Output the (x, y) coordinate of the center of the cell containing the given text.  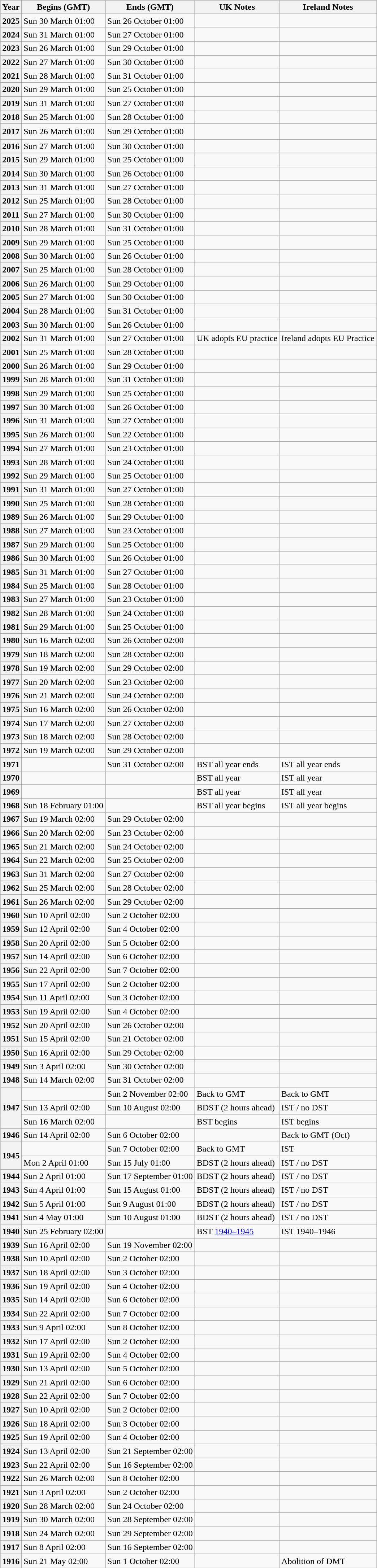
1996 (11, 421)
1957 (11, 957)
Sun 30 October 02:00 (150, 1066)
Sun 19 November 02:00 (150, 1245)
1925 (11, 1437)
1990 (11, 503)
1970 (11, 778)
1917 (11, 1547)
2010 (11, 228)
1985 (11, 572)
Sun 2 April 01:00 (64, 1176)
1983 (11, 599)
2022 (11, 62)
1950 (11, 1053)
Sun 31 March 02:00 (64, 874)
1988 (11, 531)
1974 (11, 723)
1924 (11, 1451)
1948 (11, 1080)
Sun 10 August 01:00 (150, 1218)
IST all year begins (328, 805)
1966 (11, 833)
1940 (11, 1231)
1975 (11, 709)
2012 (11, 201)
1959 (11, 929)
1945 (11, 1156)
Sun 22 March 02:00 (64, 860)
Sun 2 November 02:00 (150, 1094)
Sun 11 April 02:00 (64, 998)
2016 (11, 146)
Ireland adopts EU Practice (328, 339)
1947 (11, 1108)
BST 1940–1945 (237, 1231)
1979 (11, 654)
Sun 15 April 02:00 (64, 1039)
1991 (11, 489)
Sun 22 October 01:00 (150, 434)
Sun 25 February 02:00 (64, 1231)
1933 (11, 1327)
Sun 9 August 01:00 (150, 1204)
Sun 4 May 01:00 (64, 1218)
1995 (11, 434)
1919 (11, 1520)
2004 (11, 311)
Sun 21 October 02:00 (150, 1039)
2002 (11, 339)
1997 (11, 407)
Sun 15 August 01:00 (150, 1190)
2019 (11, 103)
2015 (11, 160)
Sun 21 April 02:00 (64, 1383)
1992 (11, 476)
1980 (11, 641)
1918 (11, 1533)
1926 (11, 1424)
2006 (11, 283)
2000 (11, 366)
Sun 12 April 02:00 (64, 929)
Sun 9 April 02:00 (64, 1327)
1928 (11, 1396)
1981 (11, 627)
1936 (11, 1286)
1964 (11, 860)
Sun 1 October 02:00 (150, 1561)
1927 (11, 1410)
1921 (11, 1492)
1916 (11, 1561)
1986 (11, 558)
Sun 21 May 02:00 (64, 1561)
Sun 15 July 01:00 (150, 1162)
IST all year ends (328, 764)
2001 (11, 352)
Sun 18 February 01:00 (64, 805)
Sun 10 August 02:00 (150, 1108)
1937 (11, 1272)
Sun 29 September 02:00 (150, 1533)
1971 (11, 764)
2020 (11, 89)
1993 (11, 462)
Year (11, 7)
2025 (11, 21)
Sun 24 March 02:00 (64, 1533)
IST begins (328, 1121)
1939 (11, 1245)
1930 (11, 1368)
1961 (11, 901)
1998 (11, 393)
1920 (11, 1506)
1976 (11, 695)
IST 1940–1946 (328, 1231)
2013 (11, 187)
Sun 25 March 02:00 (64, 888)
Mon 2 April 01:00 (64, 1162)
2024 (11, 35)
1951 (11, 1039)
1929 (11, 1383)
Abolition of DMT (328, 1561)
2008 (11, 256)
1987 (11, 545)
1954 (11, 998)
2021 (11, 76)
2023 (11, 48)
Sun 5 April 01:00 (64, 1204)
1934 (11, 1314)
1984 (11, 586)
2009 (11, 242)
1952 (11, 1025)
1999 (11, 380)
UK adopts EU practice (237, 339)
1953 (11, 1012)
1978 (11, 668)
1956 (11, 970)
2005 (11, 297)
1931 (11, 1355)
1938 (11, 1259)
2017 (11, 131)
Sun 14 March 02:00 (64, 1080)
Sun 17 September 01:00 (150, 1176)
Sun 17 March 02:00 (64, 723)
Sun 25 October 02:00 (150, 860)
1963 (11, 874)
1967 (11, 819)
Sun 28 March 02:00 (64, 1506)
BST all year begins (237, 805)
Ireland Notes (328, 7)
Ends (GMT) (150, 7)
1943 (11, 1190)
1923 (11, 1465)
1982 (11, 613)
IST (328, 1149)
1941 (11, 1218)
1955 (11, 984)
Sun 28 September 02:00 (150, 1520)
BST all year ends (237, 764)
1922 (11, 1479)
1972 (11, 751)
UK Notes (237, 7)
1949 (11, 1066)
Sun 4 April 01:00 (64, 1190)
2018 (11, 117)
2011 (11, 215)
BST begins (237, 1121)
1969 (11, 792)
Back to GMT (Oct) (328, 1135)
1989 (11, 517)
1977 (11, 682)
1994 (11, 448)
1935 (11, 1300)
1944 (11, 1176)
1965 (11, 847)
Sun 8 April 02:00 (64, 1547)
2007 (11, 270)
1942 (11, 1204)
1962 (11, 888)
2014 (11, 174)
2003 (11, 325)
Sun 30 March 02:00 (64, 1520)
1932 (11, 1341)
1946 (11, 1135)
1958 (11, 943)
Sun 21 September 02:00 (150, 1451)
1968 (11, 805)
1960 (11, 915)
Begins (GMT) (64, 7)
1973 (11, 737)
